Detect which cell encompasses the target text, then output its (X, Y) center coordinate. 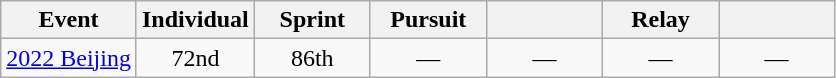
Relay (660, 20)
Individual (195, 20)
2022 Beijing (69, 58)
Sprint (312, 20)
Event (69, 20)
72nd (195, 58)
86th (312, 58)
Pursuit (428, 20)
